From the cell containing the given text, extract its center point as (x, y) coordinate. 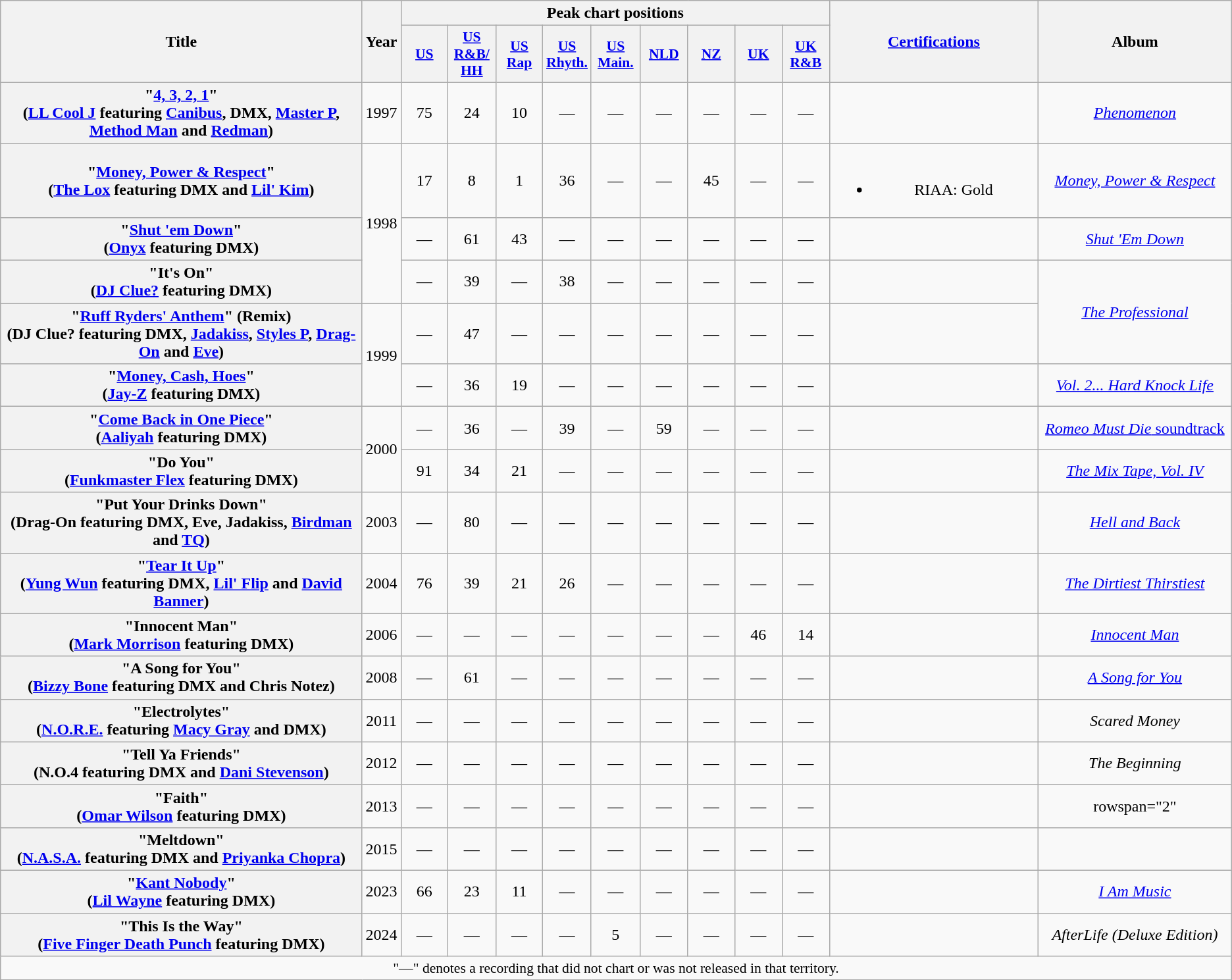
1997 (382, 113)
2013 (382, 806)
14 (806, 634)
66 (424, 891)
2023 (382, 891)
Album (1135, 42)
NLD (664, 54)
38 (567, 282)
"Electrolytes"(N.O.R.E. featuring Macy Gray and DMX) (182, 720)
USRap (519, 54)
5 (616, 935)
A Song for You (1135, 678)
24 (472, 113)
The Beginning (1135, 763)
"Put Your Drinks Down"(Drag-On featuring DMX, Eve, Jadakiss, Birdman and TQ) (182, 523)
2000 (382, 450)
45 (711, 180)
2004 (382, 583)
"—" denotes a recording that did not chart or was not released in that territory. (616, 968)
Phenomenon (1135, 113)
2011 (382, 720)
The Dirtiest Thirstiest (1135, 583)
1999 (382, 355)
"Tear It Up"(Yung Wun featuring DMX, Lil' Flip and David Banner) (182, 583)
Certifications (933, 42)
2003 (382, 523)
"Shut 'em Down"(Onyx featuring DMX) (182, 240)
23 (472, 891)
Peak chart positions (615, 13)
"Faith"(Omar Wilson featuring DMX) (182, 806)
"4, 3, 2, 1"(LL Cool J featuring Canibus, DMX, Master P, Method Man and Redman) (182, 113)
"Tell Ya Friends"(N.O.4 featuring DMX and Dani Stevenson) (182, 763)
34 (472, 471)
8 (472, 180)
43 (519, 240)
46 (758, 634)
UKR&B (806, 54)
The Professional (1135, 312)
US (424, 54)
"Come Back in One Piece"(Aaliyah featuring DMX) (182, 428)
"Innocent Man"(Mark Morrison featuring DMX) (182, 634)
91 (424, 471)
"Money, Cash, Hoes"(Jay-Z featuring DMX) (182, 386)
Money, Power & Respect (1135, 180)
"Ruff Ryders' Anthem" (Remix)(DJ Clue? featuring DMX, Jadakiss, Styles P, Drag-On and Eve) (182, 334)
2006 (382, 634)
76 (424, 583)
1998 (382, 224)
USR&B/HH (472, 54)
80 (472, 523)
17 (424, 180)
"This Is the Way"(Five Finger Death Punch featuring DMX) (182, 935)
USMain. (616, 54)
26 (567, 583)
Hell and Back (1135, 523)
Title (182, 42)
Shut 'Em Down (1135, 240)
2012 (382, 763)
2015 (382, 849)
"It's On"(DJ Clue? featuring DMX) (182, 282)
Scared Money (1135, 720)
75 (424, 113)
The Mix Tape, Vol. IV (1135, 471)
I Am Music (1135, 891)
1 (519, 180)
RIAA: Gold (933, 180)
2024 (382, 935)
10 (519, 113)
19 (519, 386)
USRhyth. (567, 54)
59 (664, 428)
"Kant Nobody"(Lil Wayne featuring DMX) (182, 891)
NZ (711, 54)
"Meltdown"(N.A.S.A. featuring DMX and Priyanka Chopra) (182, 849)
47 (472, 334)
"Do You"(Funkmaster Flex featuring DMX) (182, 471)
"A Song for You"(Bizzy Bone featuring DMX and Chris Notez) (182, 678)
Innocent Man (1135, 634)
AfterLife (Deluxe Edition) (1135, 935)
"Money, Power & Respect"(The Lox featuring DMX and Lil' Kim) (182, 180)
Romeo Must Die soundtrack (1135, 428)
rowspan="2" (1135, 806)
UK (758, 54)
11 (519, 891)
2008 (382, 678)
Vol. 2... Hard Knock Life (1135, 386)
Year (382, 42)
